Return the (X, Y) coordinate for the center point of the cell that contains the specified text.  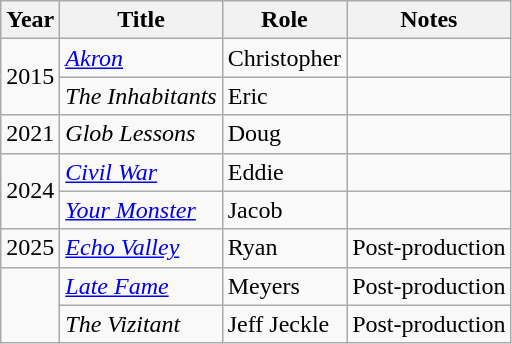
Eric (284, 96)
2021 (30, 134)
Civil War (141, 172)
Title (141, 20)
The Inhabitants (141, 96)
Jeff Jeckle (284, 324)
Meyers (284, 286)
2015 (30, 77)
Year (30, 20)
Jacob (284, 210)
Glob Lessons (141, 134)
Christopher (284, 58)
Notes (429, 20)
Role (284, 20)
Doug (284, 134)
Ryan (284, 248)
Late Fame (141, 286)
Eddie (284, 172)
Your Monster (141, 210)
The Vizitant (141, 324)
Akron (141, 58)
Echo Valley (141, 248)
2025 (30, 248)
2024 (30, 191)
